Find where the given text appears and provide that cell's center as (x, y) coordinate. 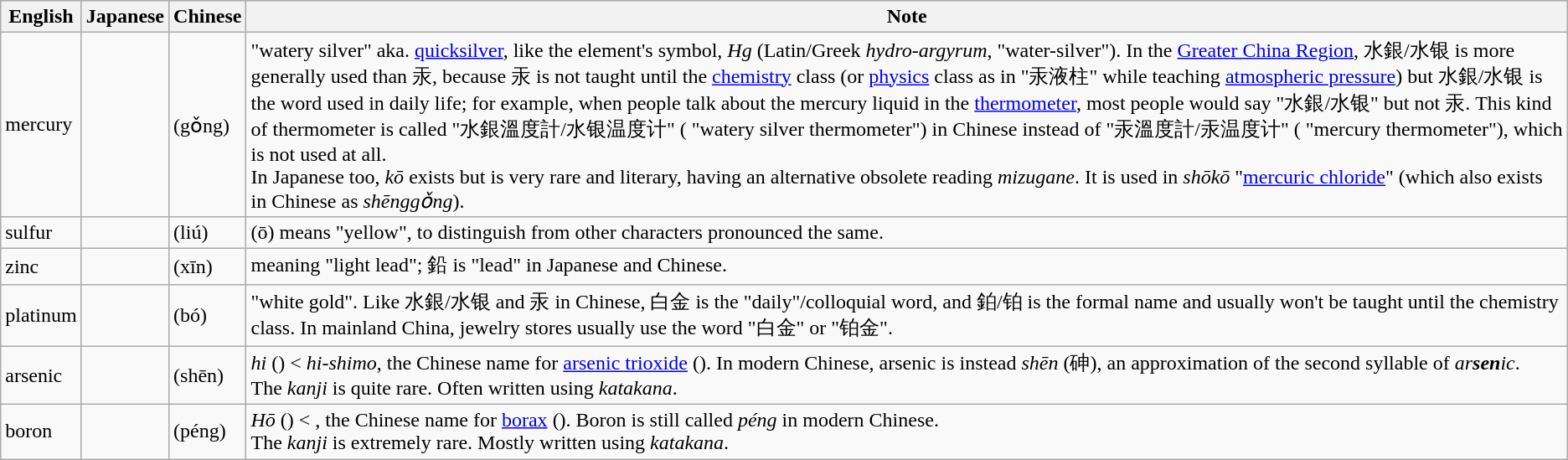
meaning "light lead"; 鉛 is "lead" in Japanese and Chinese. (906, 266)
Hō () < , the Chinese name for borax (). Boron is still called péng in modern Chinese.The kanji is extremely rare. Mostly written using katakana. (906, 432)
(liú) (208, 232)
sulfur (41, 232)
(shēn) (208, 375)
Chinese (208, 17)
zinc (41, 266)
(xīn) (208, 266)
(gǒng) (208, 125)
boron (41, 432)
(péng) (208, 432)
Japanese (125, 17)
Note (906, 17)
mercury (41, 125)
platinum (41, 315)
(ō) means "yellow", to distinguish from other characters pronounced the same. (906, 232)
English (41, 17)
arsenic (41, 375)
(bó) (208, 315)
